Pinpoint the cell where the given text exists, returning its [X, Y] midpoint coordinate. 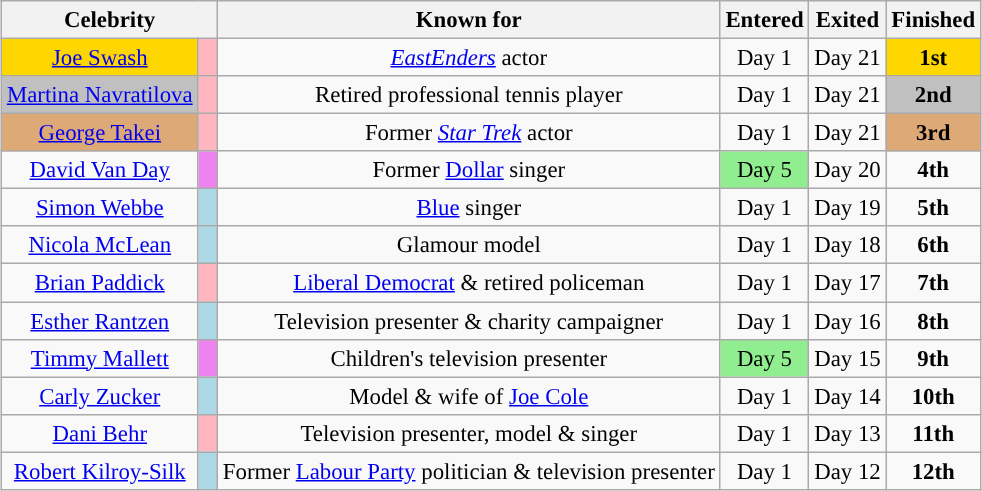
Brian Paddick [100, 283]
Joe Swash [100, 57]
Television presenter & charity campaigner [470, 321]
9th [933, 358]
David Van Day [100, 170]
8th [933, 321]
2nd [933, 95]
Robert Kilroy-Silk [100, 471]
10th [933, 396]
Retired professional tennis player [470, 95]
11th [933, 433]
Day 16 [848, 321]
Carly Zucker [100, 396]
6th [933, 245]
Day 18 [848, 245]
Former Dollar singer [470, 170]
5th [933, 208]
Children's television presenter [470, 358]
4th [933, 170]
Esther Rantzen [100, 321]
Celebrity [110, 20]
Day 17 [848, 283]
Day 14 [848, 396]
Blue singer [470, 208]
Television presenter, model & singer [470, 433]
Model & wife of Joe Cole [470, 396]
Day 15 [848, 358]
12th [933, 471]
Day 13 [848, 433]
Dani Behr [100, 433]
Martina Navratilova [100, 95]
Known for [470, 20]
George Takei [100, 133]
Entered [764, 20]
Former Labour Party politician & television presenter [470, 471]
3rd [933, 133]
EastEnders actor [470, 57]
1st [933, 57]
Exited [848, 20]
7th [933, 283]
Day 19 [848, 208]
Day 12 [848, 471]
Timmy Mallett [100, 358]
Simon Webbe [100, 208]
Former Star Trek actor [470, 133]
Finished [933, 20]
Liberal Democrat & retired policeman [470, 283]
Glamour model [470, 245]
Day 20 [848, 170]
Nicola McLean [100, 245]
